Pinpoint the cell where the given text exists, returning its [X, Y] midpoint coordinate. 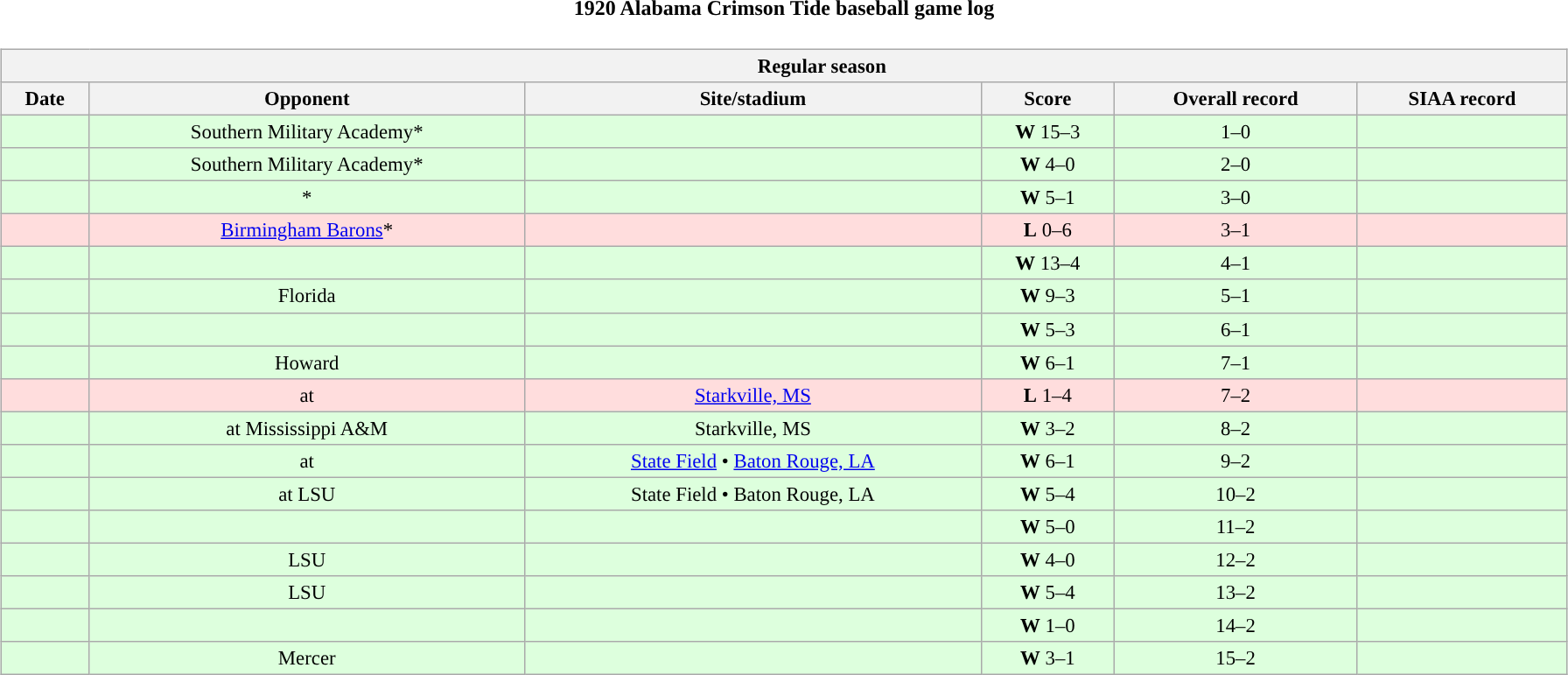
W 3–1 [1047, 658]
Birmingham Barons* [307, 230]
13–2 [1235, 593]
W 3–2 [1047, 428]
Howard [307, 362]
Florida [307, 296]
8–2 [1235, 428]
at Mississippi A&M [307, 428]
Score [1047, 99]
6–1 [1235, 329]
W 9–3 [1047, 296]
W 13–4 [1047, 264]
Opponent [307, 99]
4–1 [1235, 264]
L 1–4 [1047, 395]
9–2 [1235, 461]
2–0 [1235, 165]
W 5–0 [1047, 527]
11–2 [1235, 527]
3–0 [1235, 198]
7–1 [1235, 362]
Site/stadium [752, 99]
1–0 [1235, 131]
5–1 [1235, 296]
12–2 [1235, 559]
W 15–3 [1047, 131]
Mercer [307, 658]
L 0–6 [1047, 230]
Regular season [784, 66]
Overall record [1235, 99]
W 5–3 [1047, 329]
at LSU [307, 494]
SIAA record [1463, 99]
W 1–0 [1047, 625]
7–2 [1235, 395]
* [307, 198]
10–2 [1235, 494]
W 5–1 [1047, 198]
15–2 [1235, 658]
14–2 [1235, 625]
3–1 [1235, 230]
Date [45, 99]
